Scan for the cell matching the given text and deliver its (X, Y) coordinate at center. 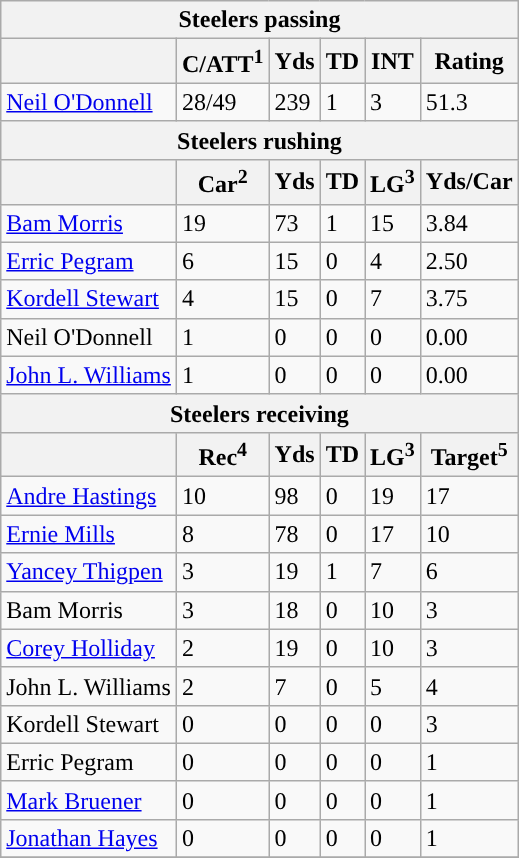
Jonathan Hayes (89, 839)
Rec4 (222, 454)
Rating (469, 62)
C/ATT1 (222, 62)
28/49 (222, 102)
8 (222, 534)
Steelers rushing (260, 140)
51.3 (469, 102)
Mark Bruener (89, 800)
Steelers receiving (260, 413)
98 (294, 496)
3.75 (469, 299)
Ernie Mills (89, 534)
Steelers passing (260, 20)
18 (294, 610)
78 (294, 534)
Yancey Thigpen (89, 572)
2.50 (469, 261)
INT (393, 62)
Car2 (222, 182)
239 (294, 102)
Target5 (469, 454)
5 (393, 686)
Yds/Car (469, 182)
Corey Holliday (89, 648)
3.84 (469, 223)
73 (294, 223)
Andre Hastings (89, 496)
